Provide the (x, y) coordinate of the cell's center where the given text is located.  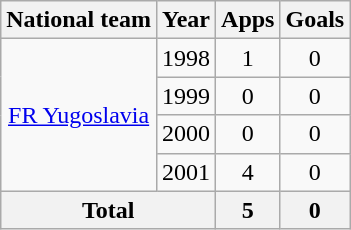
FR Yugoslavia (79, 115)
1999 (186, 96)
Year (186, 20)
National team (79, 20)
5 (248, 210)
1 (248, 58)
1998 (186, 58)
Apps (248, 20)
Goals (315, 20)
2001 (186, 172)
4 (248, 172)
2000 (186, 134)
Total (108, 210)
